Locate the cell with the specified text and output its (X, Y) center coordinate. 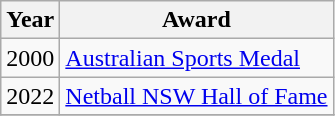
Australian Sports Medal (196, 58)
2022 (30, 96)
Award (196, 20)
2000 (30, 58)
Year (30, 20)
Netball NSW Hall of Fame (196, 96)
